Output the [x, y] coordinate of the center of the cell containing the given text.  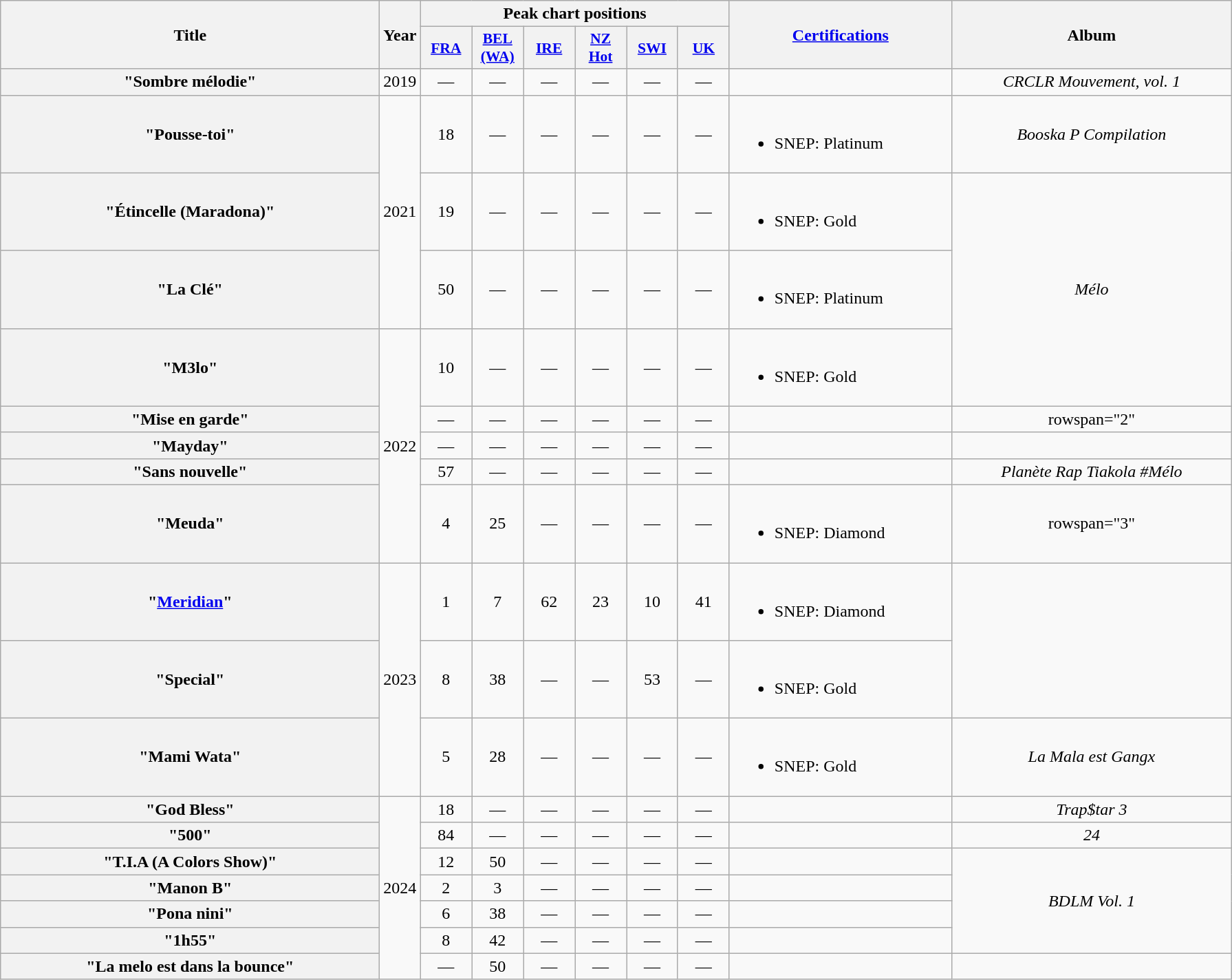
Album [1091, 34]
"Manon B" [190, 888]
12 [446, 862]
57 [446, 471]
1 [446, 601]
2023 [400, 680]
"God Bless" [190, 809]
"Mami Wata" [190, 757]
"M3lo" [190, 367]
Planète Rap Tiakola #Mélo [1091, 471]
FRA [446, 48]
"Meridian" [190, 601]
"T.I.A (A Colors Show)" [190, 862]
"Sans nouvelle" [190, 471]
24 [1091, 835]
25 [498, 523]
5 [446, 757]
2022 [400, 445]
"500" [190, 835]
7 [498, 601]
Title [190, 34]
Trap$tar 3 [1091, 809]
Peak chart positions [575, 14]
"Pona nini" [190, 914]
"1h55" [190, 940]
rowspan="3" [1091, 523]
53 [652, 680]
6 [446, 914]
Mélo [1091, 289]
Booska P Compilation [1091, 134]
Certifications [841, 34]
Year [400, 34]
"Mise en garde" [190, 419]
84 [446, 835]
2 [446, 888]
3 [498, 888]
rowspan="2" [1091, 419]
NZHot [601, 48]
"Sombre mélodie" [190, 82]
BEL(WA) [498, 48]
19 [446, 212]
BDLM Vol. 1 [1091, 901]
"La melo est dans la bounce" [190, 966]
62 [549, 601]
"Étincelle (Maradona)" [190, 212]
2019 [400, 82]
La Mala est Gangx [1091, 757]
4 [446, 523]
28 [498, 757]
"Mayday" [190, 445]
41 [703, 601]
IRE [549, 48]
2021 [400, 212]
"Pousse-toi" [190, 134]
CRCLR Mouvement, vol. 1 [1091, 82]
23 [601, 601]
42 [498, 940]
"Special" [190, 680]
"La Clé" [190, 289]
2024 [400, 888]
SWI [652, 48]
UK [703, 48]
"Meuda" [190, 523]
